From the cell containing the given text, extract its center point as [x, y] coordinate. 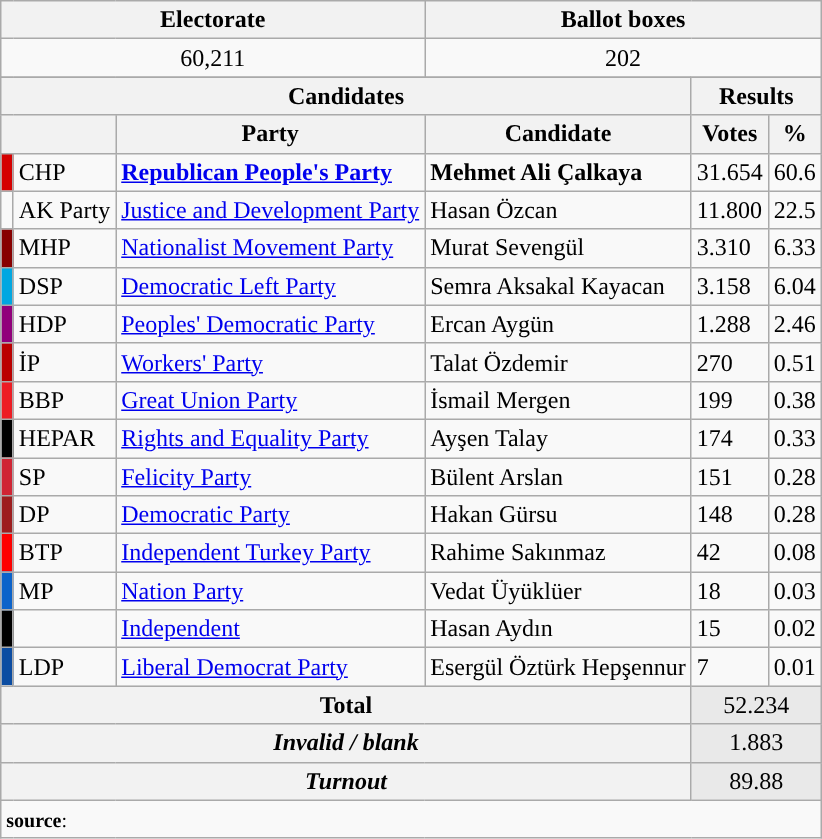
Felicity Party [270, 477]
MP [64, 591]
3.158 [730, 286]
Candidates [346, 96]
Ballot boxes [624, 20]
0.03 [794, 591]
CHP [64, 172]
Candidate [558, 134]
Nation Party [270, 591]
HDP [64, 324]
270 [730, 362]
6.33 [794, 248]
Turnout [346, 781]
151 [730, 477]
Party [270, 134]
89.88 [756, 781]
Hasan Aydın [558, 629]
Murat Sevengül [558, 248]
Rahime Sakınmaz [558, 553]
Votes [730, 134]
BBP [64, 400]
Rights and Equality Party [270, 438]
Vedat Üyüklüer [558, 591]
60,211 [213, 58]
11.800 [730, 210]
7 [730, 667]
HEPAR [64, 438]
Independent Turkey Party [270, 553]
22.5 [794, 210]
1.883 [756, 743]
0.02 [794, 629]
199 [730, 400]
Peoples' Democratic Party [270, 324]
60.6 [794, 172]
0.08 [794, 553]
18 [730, 591]
Workers' Party [270, 362]
Electorate [213, 20]
% [794, 134]
DSP [64, 286]
3.310 [730, 248]
Nationalist Movement Party [270, 248]
Justice and Development Party [270, 210]
Invalid / blank [346, 743]
148 [730, 515]
Democratic Party [270, 515]
Independent [270, 629]
AK Party [64, 210]
LDP [64, 667]
Esergül Öztürk Hepşennur [558, 667]
1.288 [730, 324]
Total [346, 705]
0.33 [794, 438]
DP [64, 515]
Hakan Gürsu [558, 515]
SP [64, 477]
Republican People's Party [270, 172]
52.234 [756, 705]
0.38 [794, 400]
İsmail Mergen [558, 400]
Bülent Arslan [558, 477]
Results [756, 96]
Semra Aksakal Kayacan [558, 286]
Ayşen Talay [558, 438]
0.01 [794, 667]
Talat Özdemir [558, 362]
Liberal Democrat Party [270, 667]
202 [624, 58]
0.51 [794, 362]
BTP [64, 553]
31.654 [730, 172]
174 [730, 438]
Mehmet Ali Çalkaya [558, 172]
MHP [64, 248]
2.46 [794, 324]
6.04 [794, 286]
Great Union Party [270, 400]
Hasan Özcan [558, 210]
Democratic Left Party [270, 286]
Ercan Aygün [558, 324]
15 [730, 629]
42 [730, 553]
source: [412, 819]
İP [64, 362]
